Return (x, y) of the center of cell containing provided text 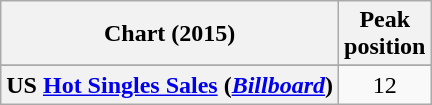
Peakposition (385, 34)
12 (385, 85)
Chart (2015) (170, 34)
US Hot Singles Sales (Billboard) (170, 85)
